For the text-containing cell, return its midpoint in [x, y] coordinate format. 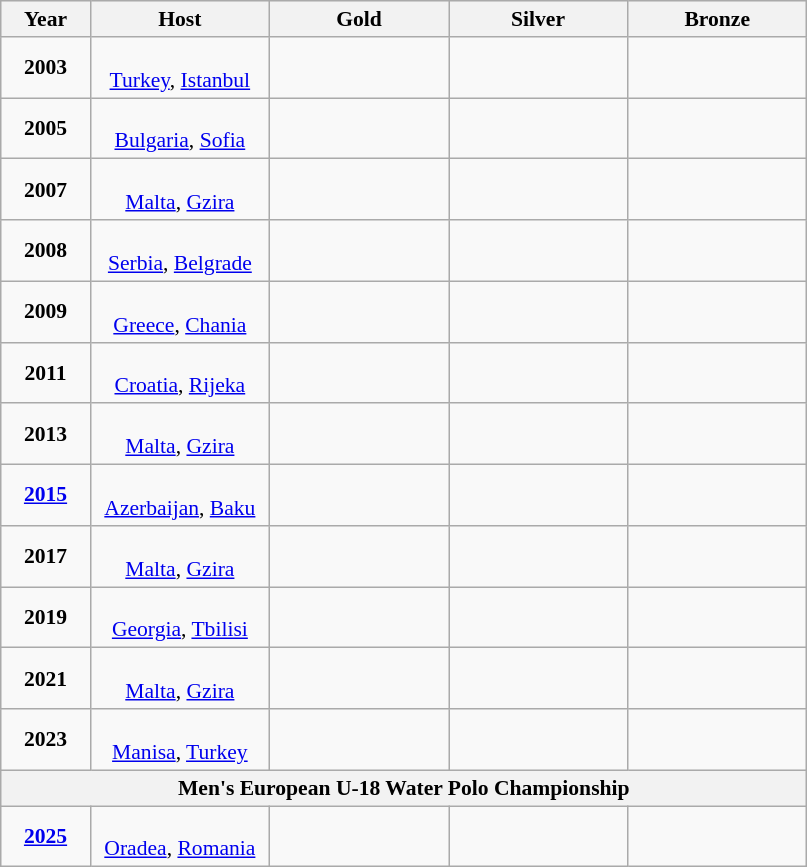
2017 [46, 556]
2021 [46, 678]
Croatia, Rijeka [180, 372]
Gold [358, 19]
Georgia, Tbilisi [180, 618]
Silver [538, 19]
Turkey, Istanbul [180, 68]
2015 [46, 496]
2023 [46, 740]
Serbia, Belgrade [180, 250]
2011 [46, 372]
2019 [46, 618]
2007 [46, 190]
Greece, Chania [180, 312]
Bronze [718, 19]
2008 [46, 250]
2009 [46, 312]
2025 [46, 836]
Bulgaria, Sofia [180, 128]
Year [46, 19]
Host [180, 19]
2005 [46, 128]
Azerbaijan, Baku [180, 496]
2013 [46, 434]
Men's European U-18 Water Polo Championship [404, 788]
2003 [46, 68]
Oradea, Romania [180, 836]
Manisa, Turkey [180, 740]
